Capture the cell that displays the provided text and extract its (X, Y) central coordinate. 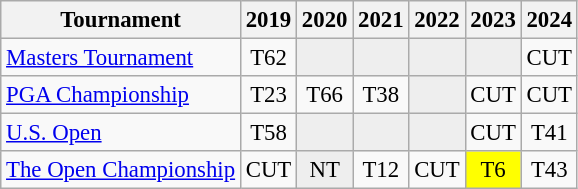
2024 (549, 20)
T38 (381, 95)
T66 (325, 95)
Tournament (121, 20)
U.S. Open (121, 133)
2023 (493, 20)
2020 (325, 20)
T62 (268, 58)
T58 (268, 133)
T12 (381, 170)
NT (325, 170)
T6 (493, 170)
T23 (268, 95)
2022 (437, 20)
2019 (268, 20)
T41 (549, 133)
Masters Tournament (121, 58)
The Open Championship (121, 170)
T43 (549, 170)
2021 (381, 20)
PGA Championship (121, 95)
